Return the [x, y] coordinate for the center point of the cell that contains the specified text.  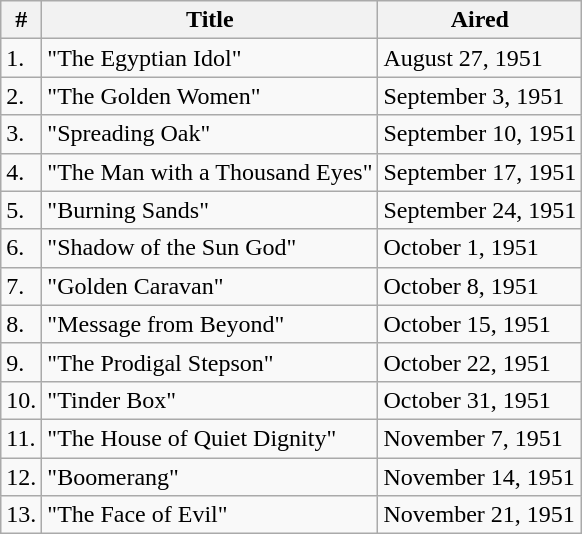
# [22, 20]
"Shadow of the Sun God" [210, 248]
5. [22, 210]
"The Prodigal Stepson" [210, 362]
November 7, 1951 [480, 438]
3. [22, 134]
"Burning Sands" [210, 210]
9. [22, 362]
8. [22, 324]
"Message from Beyond" [210, 324]
"The Egyptian Idol" [210, 58]
November 21, 1951 [480, 515]
Title [210, 20]
"Tinder Box" [210, 400]
4. [22, 172]
October 8, 1951 [480, 286]
September 17, 1951 [480, 172]
11. [22, 438]
2. [22, 96]
September 24, 1951 [480, 210]
September 10, 1951 [480, 134]
1. [22, 58]
"The Golden Women" [210, 96]
"The Face of Evil" [210, 515]
"Boomerang" [210, 477]
6. [22, 248]
10. [22, 400]
"Golden Caravan" [210, 286]
"The Man with a Thousand Eyes" [210, 172]
October 22, 1951 [480, 362]
7. [22, 286]
12. [22, 477]
"Spreading Oak" [210, 134]
November 14, 1951 [480, 477]
August 27, 1951 [480, 58]
"The House of Quiet Dignity" [210, 438]
September 3, 1951 [480, 96]
October 1, 1951 [480, 248]
13. [22, 515]
October 31, 1951 [480, 400]
October 15, 1951 [480, 324]
Aired [480, 20]
